Scan for the cell matching the given text and deliver its (X, Y) coordinate at center. 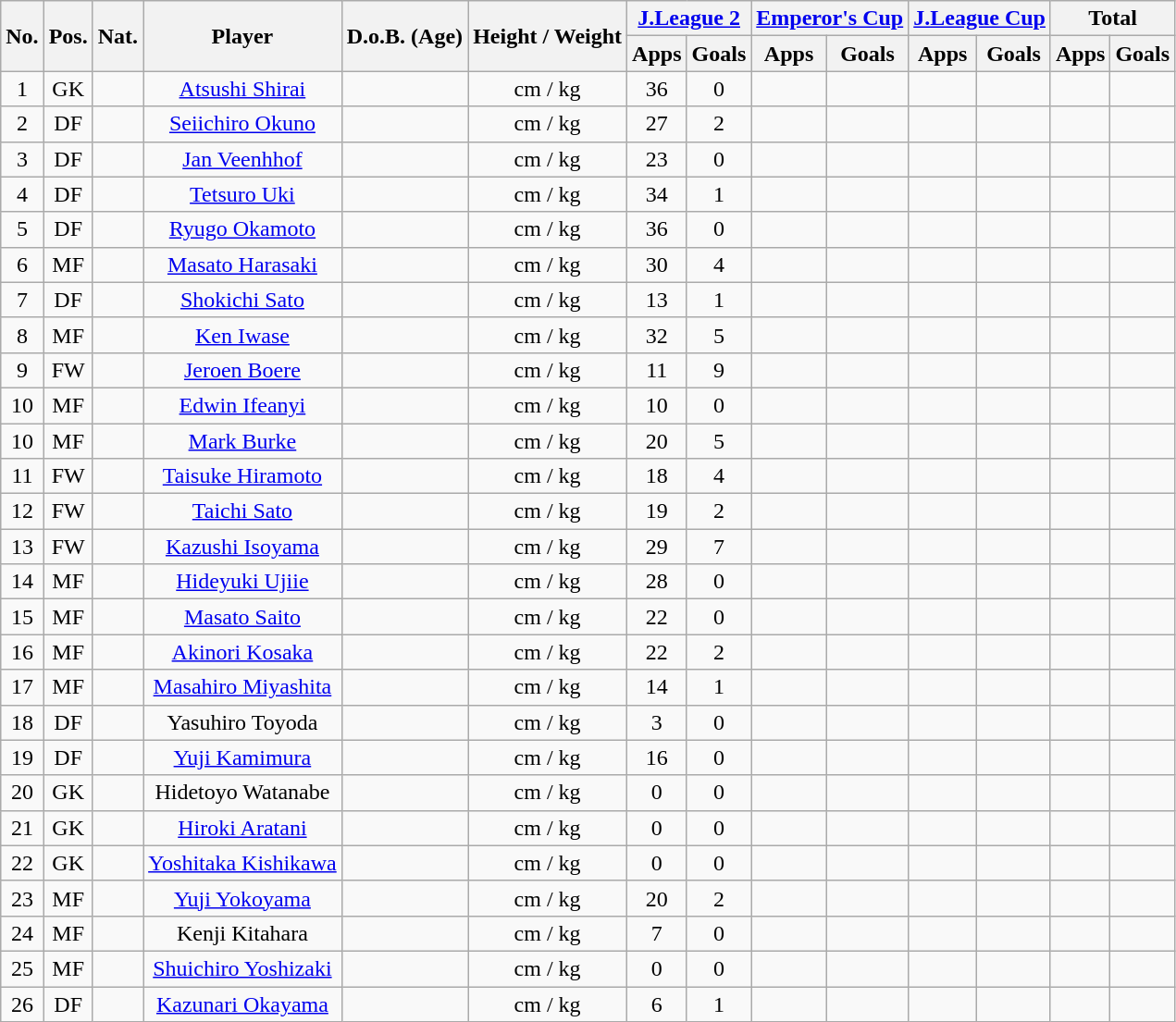
Hiroki Aratani (242, 828)
Total (1112, 18)
24 (22, 933)
D.o.B. (Age) (404, 36)
Jan Veenhhof (242, 159)
Masato Saito (242, 617)
J.League 2 (689, 18)
Shuichiro Yoshizaki (242, 968)
Yasuhiro Toyoda (242, 722)
Tetsuro Uki (242, 194)
26 (22, 1004)
Kenji Kitahara (242, 933)
J.League Cup (980, 18)
15 (22, 617)
Emperor's Cup (830, 18)
Yuji Yokoyama (242, 898)
Shokichi Sato (242, 300)
Masahiro Miyashita (242, 687)
Player (242, 36)
Kazushi Isoyama (242, 547)
27 (657, 124)
Nat. (118, 36)
34 (657, 194)
No. (22, 36)
Yuji Kamimura (242, 757)
21 (22, 828)
Ken Iwase (242, 335)
8 (22, 335)
30 (657, 265)
Akinori Kosaka (242, 652)
Seiichiro Okuno (242, 124)
Hidetoyo Watanabe (242, 793)
Taichi Sato (242, 511)
Taisuke Hiramoto (242, 476)
Mark Burke (242, 441)
Jeroen Boere (242, 370)
Atsushi Shirai (242, 89)
Kazunari Okayama (242, 1004)
29 (657, 547)
12 (22, 511)
25 (22, 968)
Pos. (68, 36)
Edwin Ifeanyi (242, 405)
Ryugo Okamoto (242, 229)
17 (22, 687)
Yoshitaka Kishikawa (242, 863)
32 (657, 335)
28 (657, 582)
Height / Weight (548, 36)
Masato Harasaki (242, 265)
Hideyuki Ujiie (242, 582)
